From the cell containing the given text, extract its center point as [x, y] coordinate. 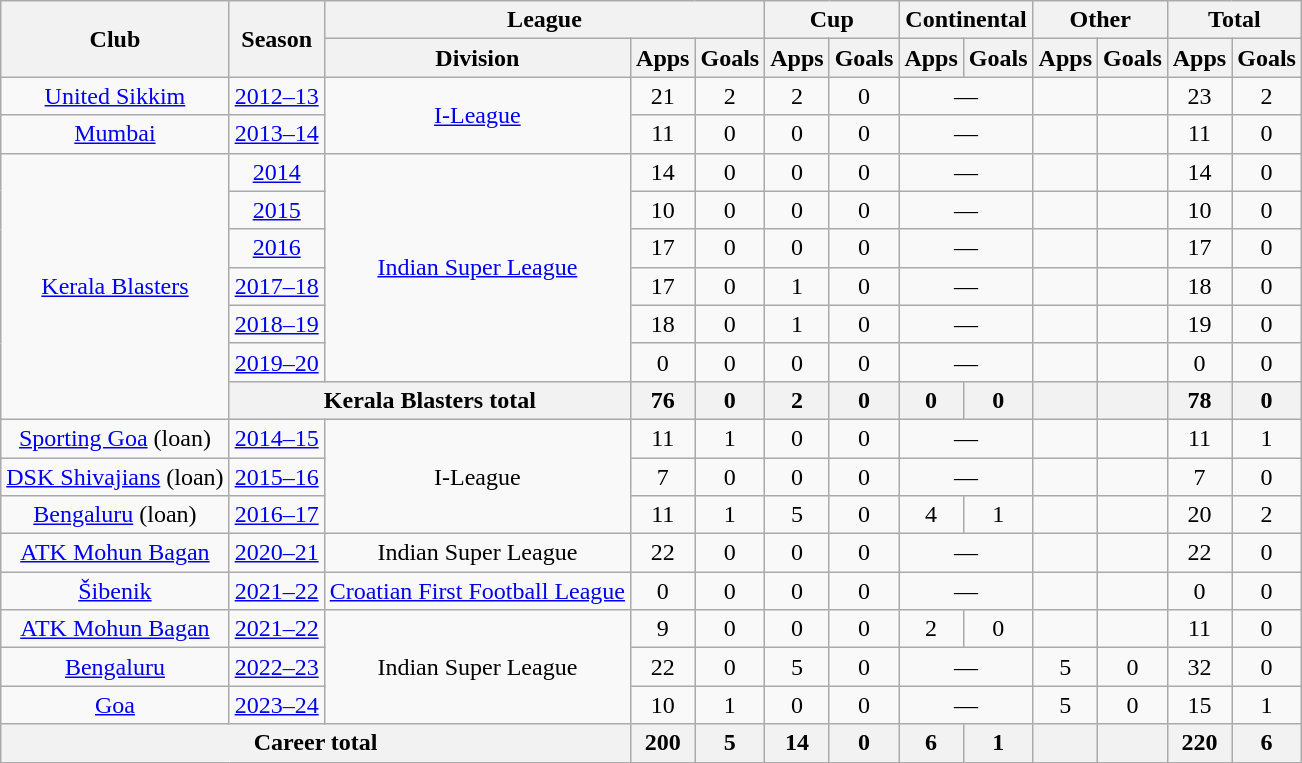
21 [663, 96]
Bengaluru (loan) [115, 515]
200 [663, 743]
4 [931, 515]
Cup [832, 20]
9 [663, 629]
Goa [115, 705]
2016–17 [276, 515]
2018–19 [276, 324]
DSK Shivajians (loan) [115, 477]
2015 [276, 210]
2017–18 [276, 286]
United Sikkim [115, 96]
2013–14 [276, 134]
78 [1199, 400]
Sporting Goa (loan) [115, 438]
Career total [316, 743]
76 [663, 400]
2019–20 [276, 362]
2016 [276, 248]
Season [276, 39]
Mumbai [115, 134]
Division [477, 58]
15 [1199, 705]
Continental [966, 20]
2012–13 [276, 96]
2022–23 [276, 667]
Bengaluru [115, 667]
2020–21 [276, 553]
League [544, 20]
2014–15 [276, 438]
Croatian First Football League [477, 591]
32 [1199, 667]
2015–16 [276, 477]
220 [1199, 743]
23 [1199, 96]
19 [1199, 324]
Total [1234, 20]
Kerala Blasters [115, 286]
Šibenik [115, 591]
Other [1100, 20]
20 [1199, 515]
2023–24 [276, 705]
2014 [276, 172]
Club [115, 39]
Kerala Blasters total [430, 400]
